For the text-containing cell, return its midpoint in [x, y] coordinate format. 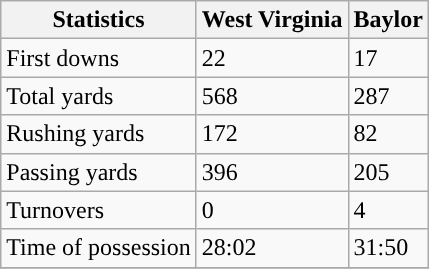
West Virginia [272, 20]
396 [272, 172]
205 [388, 172]
28:02 [272, 248]
287 [388, 96]
Time of possession [99, 248]
4 [388, 210]
82 [388, 134]
Baylor [388, 20]
172 [272, 134]
31:50 [388, 248]
568 [272, 96]
Passing yards [99, 172]
0 [272, 210]
Statistics [99, 20]
22 [272, 58]
Total yards [99, 96]
First downs [99, 58]
Rushing yards [99, 134]
17 [388, 58]
Turnovers [99, 210]
